Pinpoint the cell where the given text exists, returning its (x, y) midpoint coordinate. 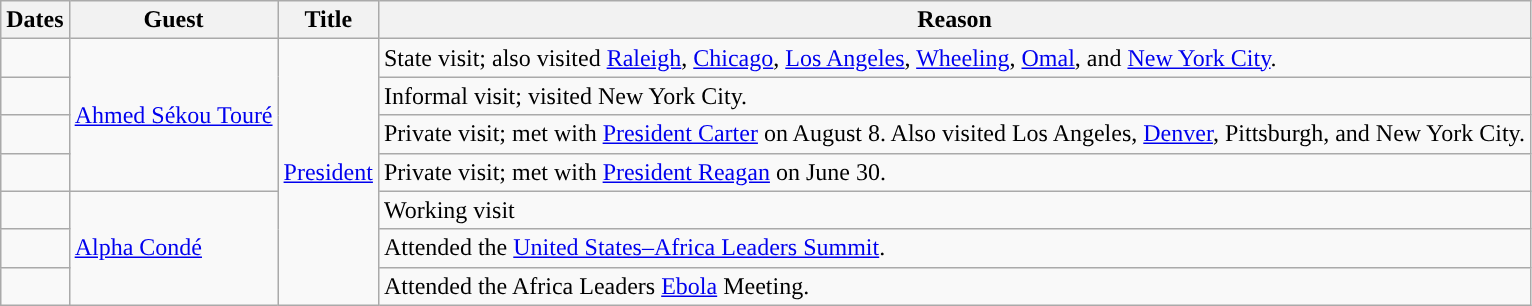
Private visit; met with President Reagan on June 30. (954, 172)
Title (328, 20)
Attended the Africa Leaders Ebola Meeting. (954, 286)
Working visit (954, 210)
State visit; also visited Raleigh, Chicago, Los Angeles, Wheeling, Omal, and New York City. (954, 58)
President (328, 172)
Guest (174, 20)
Attended the United States–Africa Leaders Summit. (954, 248)
Private visit; met with President Carter on August 8. Also visited Los Angeles, Denver, Pittsburgh, and New York City. (954, 134)
Dates (35, 20)
Informal visit; visited New York City. (954, 96)
Ahmed Sékou Touré (174, 115)
Reason (954, 20)
Alpha Condé (174, 248)
